Capture the cell that displays the provided text and extract its (x, y) central coordinate. 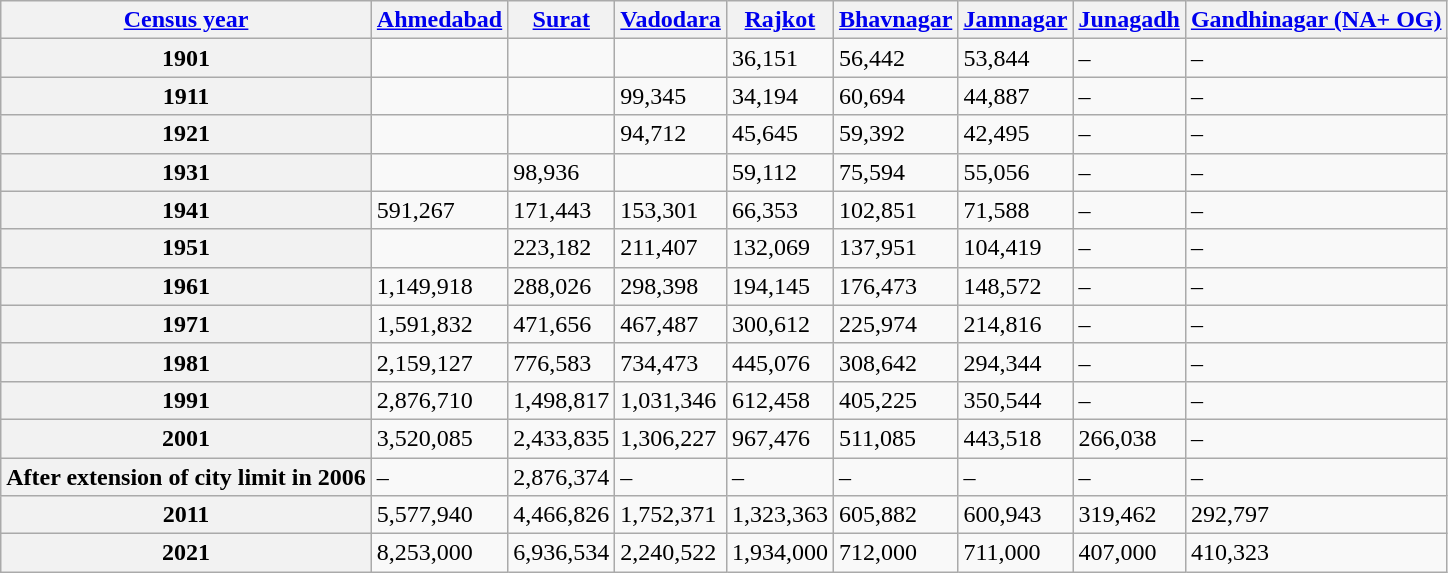
300,612 (780, 324)
1,031,346 (671, 400)
34,194 (780, 96)
467,487 (671, 324)
132,069 (780, 248)
1991 (186, 400)
194,145 (780, 286)
56,442 (895, 58)
66,353 (780, 210)
223,182 (562, 248)
60,694 (895, 96)
176,473 (895, 286)
967,476 (780, 438)
6,936,534 (562, 553)
98,936 (562, 172)
1941 (186, 210)
Junagadh (1129, 20)
350,544 (1016, 400)
1,323,363 (780, 515)
1,591,832 (439, 324)
2021 (186, 553)
Census year (186, 20)
102,851 (895, 210)
Jamnagar (1016, 20)
407,000 (1129, 553)
1981 (186, 362)
2,876,710 (439, 400)
1951 (186, 248)
42,495 (1016, 134)
71,588 (1016, 210)
511,085 (895, 438)
Vadodara (671, 20)
5,577,940 (439, 515)
45,645 (780, 134)
Surat (562, 20)
211,407 (671, 248)
2011 (186, 515)
612,458 (780, 400)
1911 (186, 96)
44,887 (1016, 96)
1931 (186, 172)
712,000 (895, 553)
711,000 (1016, 553)
Ahmedabad (439, 20)
94,712 (671, 134)
36,151 (780, 58)
148,572 (1016, 286)
294,344 (1016, 362)
214,816 (1016, 324)
2001 (186, 438)
2,876,374 (562, 477)
266,038 (1129, 438)
734,473 (671, 362)
319,462 (1129, 515)
Gandhinagar (NA+ OG) (1316, 20)
1,149,918 (439, 286)
2,433,835 (562, 438)
153,301 (671, 210)
1,306,227 (671, 438)
2,159,127 (439, 362)
600,943 (1016, 515)
298,398 (671, 286)
1901 (186, 58)
99,345 (671, 96)
225,974 (895, 324)
1961 (186, 286)
3,520,085 (439, 438)
1,498,817 (562, 400)
59,392 (895, 134)
55,056 (1016, 172)
Rajkot (780, 20)
288,026 (562, 286)
53,844 (1016, 58)
1,934,000 (780, 553)
75,594 (895, 172)
Bhavnagar (895, 20)
1921 (186, 134)
137,951 (895, 248)
776,583 (562, 362)
443,518 (1016, 438)
59,112 (780, 172)
1971 (186, 324)
410,323 (1316, 553)
171,443 (562, 210)
471,656 (562, 324)
8,253,000 (439, 553)
605,882 (895, 515)
308,642 (895, 362)
591,267 (439, 210)
292,797 (1316, 515)
445,076 (780, 362)
After extension of city limit in 2006 (186, 477)
4,466,826 (562, 515)
1,752,371 (671, 515)
2,240,522 (671, 553)
104,419 (1016, 248)
405,225 (895, 400)
